Determine the (x, y) coordinate at the center of the cell enclosing the given text.  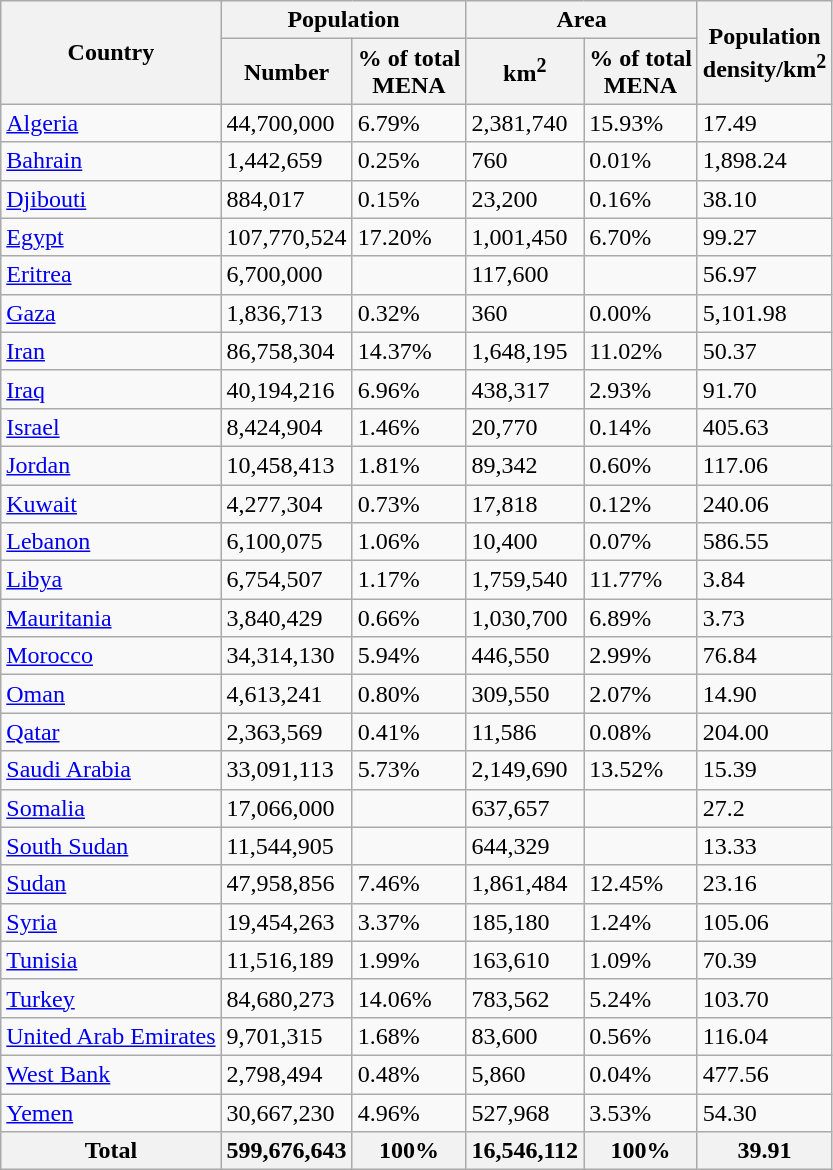
2,381,740 (525, 123)
14.06% (409, 998)
Lebanon (111, 542)
Eritrea (111, 275)
Mauritania (111, 618)
6,700,000 (286, 275)
34,314,130 (286, 656)
40,194,216 (286, 389)
Kuwait (111, 503)
5.73% (409, 770)
1,648,195 (525, 351)
1,861,484 (525, 884)
117.06 (764, 465)
1,442,659 (286, 161)
1,759,540 (525, 580)
2.93% (641, 389)
1,001,450 (525, 237)
599,676,643 (286, 1151)
6.79% (409, 123)
0.04% (641, 1074)
Syria (111, 922)
30,667,230 (286, 1113)
586.55 (764, 542)
0.01% (641, 161)
Iran (111, 351)
Somalia (111, 808)
107,770,524 (286, 237)
0.25% (409, 161)
6.70% (641, 237)
91.70 (764, 389)
South Sudan (111, 846)
Number (286, 72)
14.37% (409, 351)
Qatar (111, 732)
2,798,494 (286, 1074)
1,836,713 (286, 313)
14.90 (764, 694)
56.97 (764, 275)
0.08% (641, 732)
Egypt (111, 237)
33,091,113 (286, 770)
Djibouti (111, 199)
0.16% (641, 199)
1.06% (409, 542)
4.96% (409, 1113)
105.06 (764, 922)
760 (525, 161)
0.66% (409, 618)
Tunisia (111, 960)
10,400 (525, 542)
3.73 (764, 618)
7.46% (409, 884)
11,586 (525, 732)
44,700,000 (286, 123)
240.06 (764, 503)
103.70 (764, 998)
11,516,189 (286, 960)
5,101.98 (764, 313)
54.30 (764, 1113)
5,860 (525, 1074)
99.27 (764, 237)
1.46% (409, 427)
0.56% (641, 1036)
2.07% (641, 694)
204.00 (764, 732)
17,818 (525, 503)
86,758,304 (286, 351)
1,898.24 (764, 161)
3,840,429 (286, 618)
438,317 (525, 389)
0.73% (409, 503)
644,329 (525, 846)
6.96% (409, 389)
13.33 (764, 846)
17,066,000 (286, 808)
116.04 (764, 1036)
527,968 (525, 1113)
13.52% (641, 770)
15.93% (641, 123)
5.94% (409, 656)
Population (344, 20)
Libya (111, 580)
163,610 (525, 960)
11.02% (641, 351)
70.39 (764, 960)
27.2 (764, 808)
Total (111, 1151)
12.45% (641, 884)
1.81% (409, 465)
0.12% (641, 503)
185,180 (525, 922)
Jordan (111, 465)
0.48% (409, 1074)
6,100,075 (286, 542)
Area (582, 20)
83,600 (525, 1036)
1.24% (641, 922)
884,017 (286, 199)
446,550 (525, 656)
84,680,273 (286, 998)
Iraq (111, 389)
Algeria (111, 123)
0.15% (409, 199)
477.56 (764, 1074)
Saudi Arabia (111, 770)
4,277,304 (286, 503)
117,600 (525, 275)
309,550 (525, 694)
Populationdensity/km2 (764, 52)
0.80% (409, 694)
4,613,241 (286, 694)
19,454,263 (286, 922)
6.89% (641, 618)
783,562 (525, 998)
23,200 (525, 199)
2,149,690 (525, 770)
Turkey (111, 998)
9,701,315 (286, 1036)
Israel (111, 427)
8,424,904 (286, 427)
Oman (111, 694)
2,363,569 (286, 732)
20,770 (525, 427)
16,546,112 (525, 1151)
1.09% (641, 960)
11.77% (641, 580)
Bahrain (111, 161)
39.91 (764, 1151)
0.00% (641, 313)
637,657 (525, 808)
1.68% (409, 1036)
Gaza (111, 313)
50.37 (764, 351)
1,030,700 (525, 618)
0.14% (641, 427)
11,544,905 (286, 846)
17.20% (409, 237)
1.99% (409, 960)
17.49 (764, 123)
Sudan (111, 884)
6,754,507 (286, 580)
3.53% (641, 1113)
38.10 (764, 199)
360 (525, 313)
405.63 (764, 427)
47,958,856 (286, 884)
76.84 (764, 656)
23.16 (764, 884)
West Bank (111, 1074)
0.60% (641, 465)
United Arab Emirates (111, 1036)
15.39 (764, 770)
1.17% (409, 580)
89,342 (525, 465)
5.24% (641, 998)
10,458,413 (286, 465)
0.32% (409, 313)
0.41% (409, 732)
3.84 (764, 580)
Country (111, 52)
km2 (525, 72)
2.99% (641, 656)
Morocco (111, 656)
Yemen (111, 1113)
0.07% (641, 542)
3.37% (409, 922)
